Detect which cell encompasses the target text, then output its (X, Y) center coordinate. 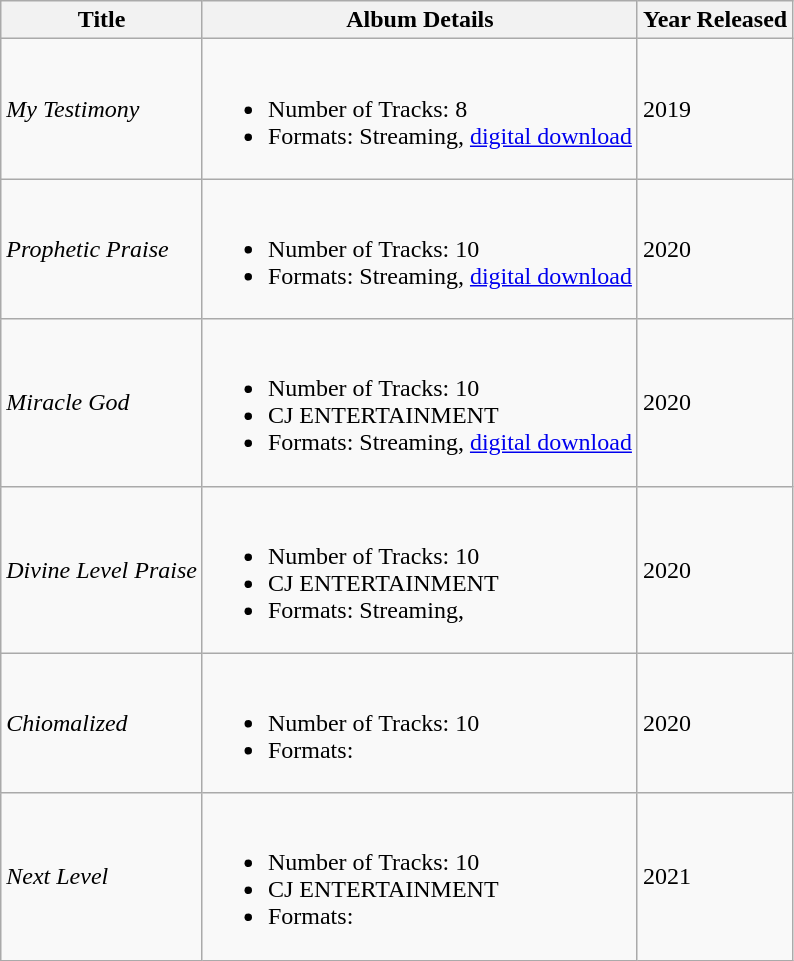
Number of Tracks: 10CJ ENTERTAINMENTFormats: Streaming, (420, 570)
Divine Level Praise (102, 570)
Next Level (102, 876)
Prophetic Praise (102, 249)
2021 (714, 876)
Number of Tracks: 10Formats: (420, 723)
Number of Tracks: 8Formats: Streaming, digital download (420, 109)
Number of Tracks: 10Formats: Streaming, digital download (420, 249)
2019 (714, 109)
Album Details (420, 20)
Year Released (714, 20)
Title (102, 20)
Miracle God (102, 402)
Chiomalized (102, 723)
My Testimony (102, 109)
Number of Tracks: 10CJ ENTERTAINMENTFormats: Streaming, digital download (420, 402)
Number of Tracks: 10CJ ENTERTAINMENTFormats: (420, 876)
